Output the [X, Y] coordinate of the center of the cell containing the given text.  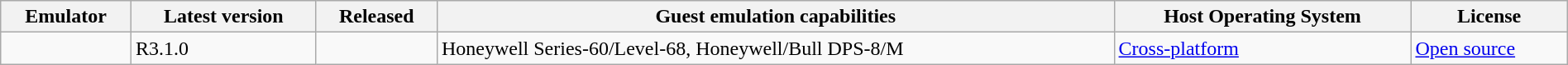
Host Operating System [1262, 17]
Emulator [66, 17]
R3.1.0 [223, 48]
Cross-platform [1262, 48]
Honeywell Series‑60/Level‑68, Honeywell/Bull DPS‑8/M [776, 48]
License [1489, 17]
Latest version [223, 17]
Released [376, 17]
Open source [1489, 48]
Guest emulation capabilities [776, 17]
